Detect which cell encompasses the target text, then output its [x, y] center coordinate. 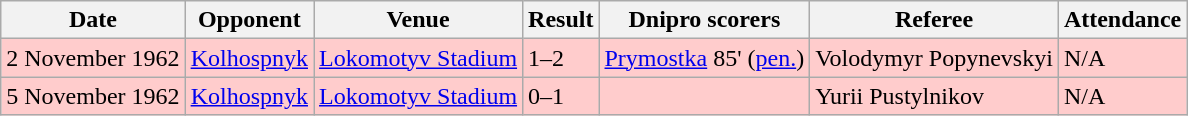
1–2 [561, 58]
2 November 1962 [93, 58]
Result [561, 20]
0–1 [561, 96]
Venue [418, 20]
5 November 1962 [93, 96]
Yurii Pustylnikov [934, 96]
Opponent [249, 20]
Attendance [1122, 20]
Volodymyr Popynevskyi [934, 58]
Dnipro scorers [704, 20]
Prymostka 85' (pen.) [704, 58]
Referee [934, 20]
Date [93, 20]
